Detect which cell encompasses the target text, then output its [x, y] center coordinate. 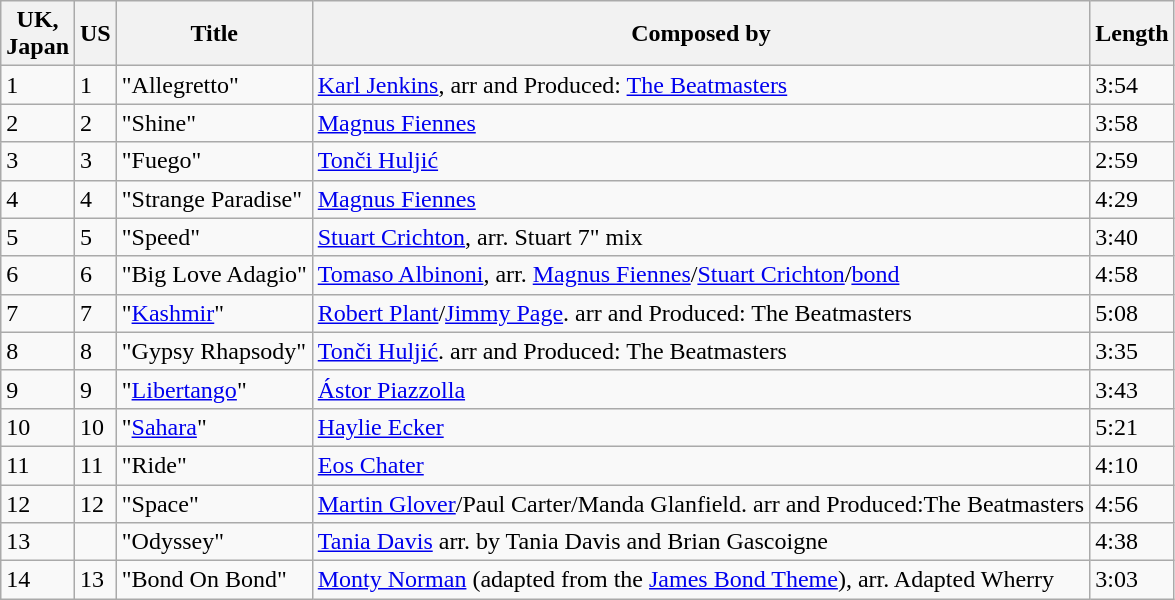
4:56 [1132, 503]
"Space" [214, 503]
4:10 [1132, 465]
"Bond On Bond" [214, 580]
"Strange Paradise" [214, 199]
"Kashmir" [214, 313]
Tania Davis arr. by Tania Davis and Brian Gascoigne [700, 542]
3:35 [1132, 351]
Tonči Huljić [700, 161]
"Shine" [214, 123]
"Big Love Adagio" [214, 275]
"Libertango" [214, 389]
14 [38, 580]
"Allegretto" [214, 85]
Composed by [700, 34]
4:29 [1132, 199]
4:38 [1132, 542]
"Gypsy Rhapsody" [214, 351]
Tomaso Albinoni, arr. Magnus Fiennes/Stuart Crichton/bond [700, 275]
Stuart Crichton, arr. Stuart 7" mix [700, 237]
Title [214, 34]
"Ride" [214, 465]
3:03 [1132, 580]
Martin Glover/Paul Carter/Manda Glanfield. arr and Produced:The Beatmasters [700, 503]
"Speed" [214, 237]
"Fuego" [214, 161]
Eos Chater [700, 465]
3:58 [1132, 123]
3:43 [1132, 389]
Ástor Piazzolla [700, 389]
US [96, 34]
5:08 [1132, 313]
Robert Plant/Jimmy Page. arr and Produced: The Beatmasters [700, 313]
Haylie Ecker [700, 427]
Length [1132, 34]
Tonči Huljić. arr and Produced: The Beatmasters [700, 351]
"Odyssey" [214, 542]
5:21 [1132, 427]
"Sahara" [214, 427]
Monty Norman (adapted from the James Bond Theme), arr. Adapted Wherry [700, 580]
UK,Japan [38, 34]
3:40 [1132, 237]
3:54 [1132, 85]
4:58 [1132, 275]
2:59 [1132, 161]
Karl Jenkins, arr and Produced: The Beatmasters [700, 85]
